Return [x, y] of the center of cell containing provided text 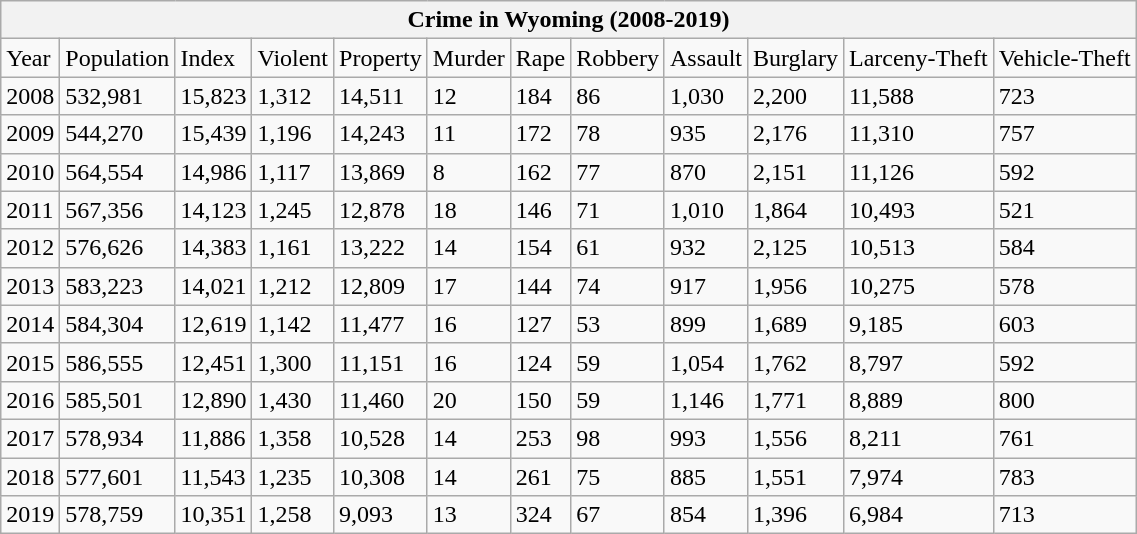
261 [540, 477]
1,054 [706, 362]
1,235 [293, 477]
67 [618, 515]
1,396 [795, 515]
1,551 [795, 477]
12,878 [381, 210]
585,501 [118, 400]
Robbery [618, 58]
1,142 [293, 324]
127 [540, 324]
10,493 [918, 210]
14,123 [214, 210]
71 [618, 210]
2019 [30, 515]
53 [618, 324]
11,460 [381, 400]
74 [618, 286]
578,934 [118, 438]
11,588 [918, 96]
713 [1064, 515]
1,117 [293, 172]
172 [540, 134]
17 [468, 286]
1,358 [293, 438]
1,956 [795, 286]
2,200 [795, 96]
8 [468, 172]
885 [706, 477]
Larceny-Theft [918, 58]
Burglary [795, 58]
162 [540, 172]
2015 [30, 362]
761 [1064, 438]
14,383 [214, 248]
Murder [468, 58]
783 [1064, 477]
1,161 [293, 248]
144 [540, 286]
12,809 [381, 286]
12 [468, 96]
8,889 [918, 400]
567,356 [118, 210]
98 [618, 438]
77 [618, 172]
586,555 [118, 362]
Rape [540, 58]
1,556 [795, 438]
1,430 [293, 400]
1,312 [293, 96]
1,689 [795, 324]
10,308 [381, 477]
Property [381, 58]
757 [1064, 134]
1,010 [706, 210]
578,759 [118, 515]
11 [468, 134]
Population [118, 58]
2012 [30, 248]
544,270 [118, 134]
723 [1064, 96]
1,771 [795, 400]
2011 [30, 210]
576,626 [118, 248]
2,125 [795, 248]
11,886 [214, 438]
583,223 [118, 286]
20 [468, 400]
146 [540, 210]
18 [468, 210]
154 [540, 248]
14,986 [214, 172]
1,864 [795, 210]
12,890 [214, 400]
11,477 [381, 324]
1,196 [293, 134]
854 [706, 515]
7,974 [918, 477]
14,021 [214, 286]
15,823 [214, 96]
Crime in Wyoming (2008-2019) [568, 20]
11,126 [918, 172]
253 [540, 438]
1,212 [293, 286]
1,030 [706, 96]
11,310 [918, 134]
917 [706, 286]
10,275 [918, 286]
124 [540, 362]
521 [1064, 210]
184 [540, 96]
532,981 [118, 96]
584,304 [118, 324]
870 [706, 172]
15,439 [214, 134]
899 [706, 324]
10,351 [214, 515]
1,300 [293, 362]
800 [1064, 400]
10,513 [918, 248]
6,984 [918, 515]
10,528 [381, 438]
Assault [706, 58]
935 [706, 134]
8,211 [918, 438]
13,869 [381, 172]
2018 [30, 477]
1,762 [795, 362]
11,543 [214, 477]
2,151 [795, 172]
2013 [30, 286]
61 [618, 248]
324 [540, 515]
1,258 [293, 515]
11,151 [381, 362]
603 [1064, 324]
577,601 [118, 477]
78 [618, 134]
13,222 [381, 248]
2014 [30, 324]
13 [468, 515]
2016 [30, 400]
2008 [30, 96]
1,146 [706, 400]
2017 [30, 438]
564,554 [118, 172]
9,185 [918, 324]
8,797 [918, 362]
993 [706, 438]
932 [706, 248]
Index [214, 58]
584 [1064, 248]
578 [1064, 286]
14,243 [381, 134]
2,176 [795, 134]
2010 [30, 172]
86 [618, 96]
9,093 [381, 515]
Violent [293, 58]
Year [30, 58]
2009 [30, 134]
Vehicle-Theft [1064, 58]
75 [618, 477]
12,619 [214, 324]
150 [540, 400]
1,245 [293, 210]
14,511 [381, 96]
12,451 [214, 362]
